Output the [x, y] coordinate of the center of the cell containing the given text.  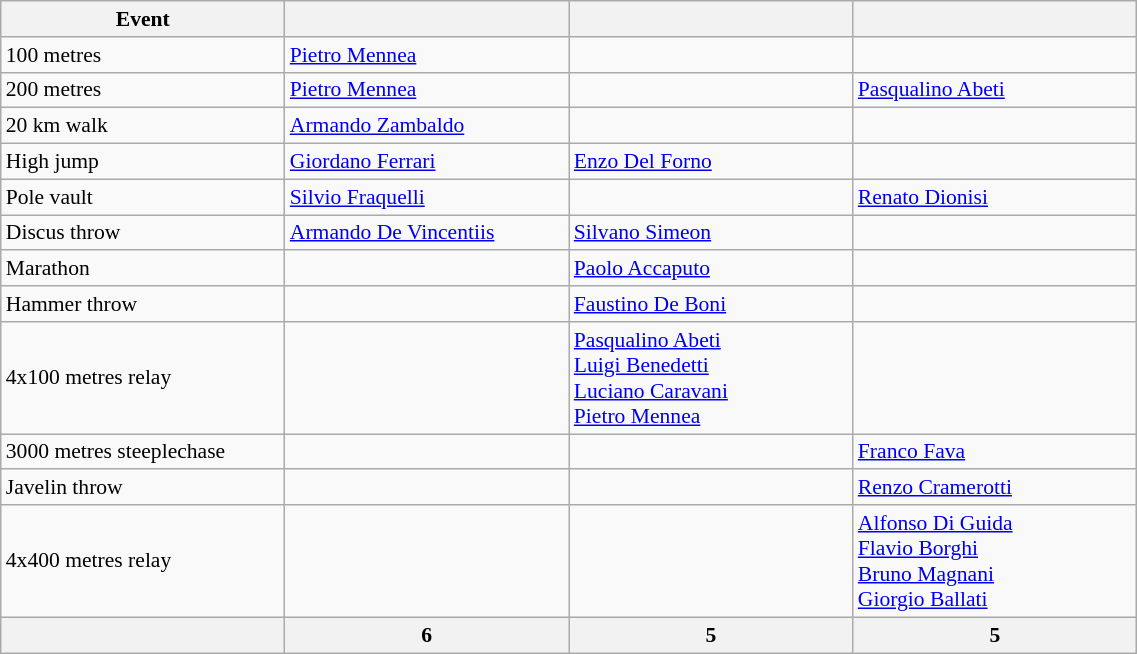
3000 metres steeplechase [143, 452]
4x400 metres relay [143, 561]
Paolo Accaputo [711, 269]
100 metres [143, 55]
Franco Fava [995, 452]
Armando Zambaldo [427, 126]
6 [427, 635]
20 km walk [143, 126]
Hammer throw [143, 304]
200 metres [143, 90]
4x100 metres relay [143, 378]
Armando De Vincentiis [427, 233]
Pasqualino AbetiLuigi BenedettiLuciano CaravaniPietro Mennea [711, 378]
Enzo Del Forno [711, 162]
Faustino De Boni [711, 304]
Pasqualino Abeti [995, 90]
Marathon [143, 269]
Giordano Ferrari [427, 162]
Renato Dionisi [995, 197]
Silvio Fraquelli [427, 197]
Pole vault [143, 197]
Javelin throw [143, 488]
Renzo Cramerotti [995, 488]
Discus throw [143, 233]
Silvano Simeon [711, 233]
Event [143, 19]
Alfonso Di GuidaFlavio BorghiBruno MagnaniGiorgio Ballati [995, 561]
High jump [143, 162]
